Extract the (X, Y) coordinate from the center of the cell holding the provided text.  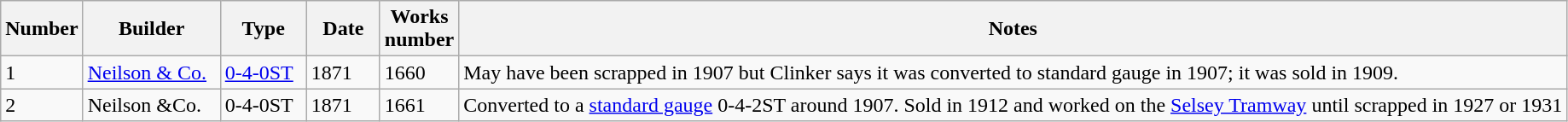
Builder (152, 29)
Number (42, 29)
Neilson & Co. (152, 73)
1660 (419, 73)
1661 (419, 105)
1 (42, 73)
Date (343, 29)
Notes (1013, 29)
Converted to a standard gauge 0-4-2ST around 1907. Sold in 1912 and worked on the Selsey Tramway until scrapped in 1927 or 1931 (1013, 105)
Neilson &Co. (152, 105)
Type (263, 29)
Works number (419, 29)
2 (42, 105)
May have been scrapped in 1907 but Clinker says it was converted to standard gauge in 1907; it was sold in 1909. (1013, 73)
